Detect which cell encompasses the target text, then output its (X, Y) center coordinate. 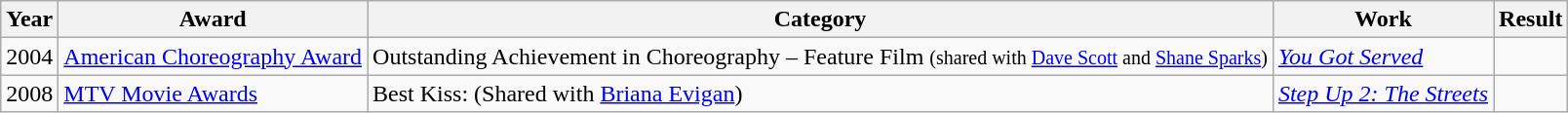
Step Up 2: The Streets (1383, 94)
You Got Served (1383, 56)
Work (1383, 19)
Best Kiss: (Shared with Briana Evigan) (821, 94)
Result (1531, 19)
Award (213, 19)
Category (821, 19)
MTV Movie Awards (213, 94)
Year (29, 19)
Outstanding Achievement in Choreography – Feature Film (shared with Dave Scott and Shane Sparks) (821, 56)
2008 (29, 94)
American Choreography Award (213, 56)
2004 (29, 56)
